From the cell containing the given text, extract its center point as (X, Y) coordinate. 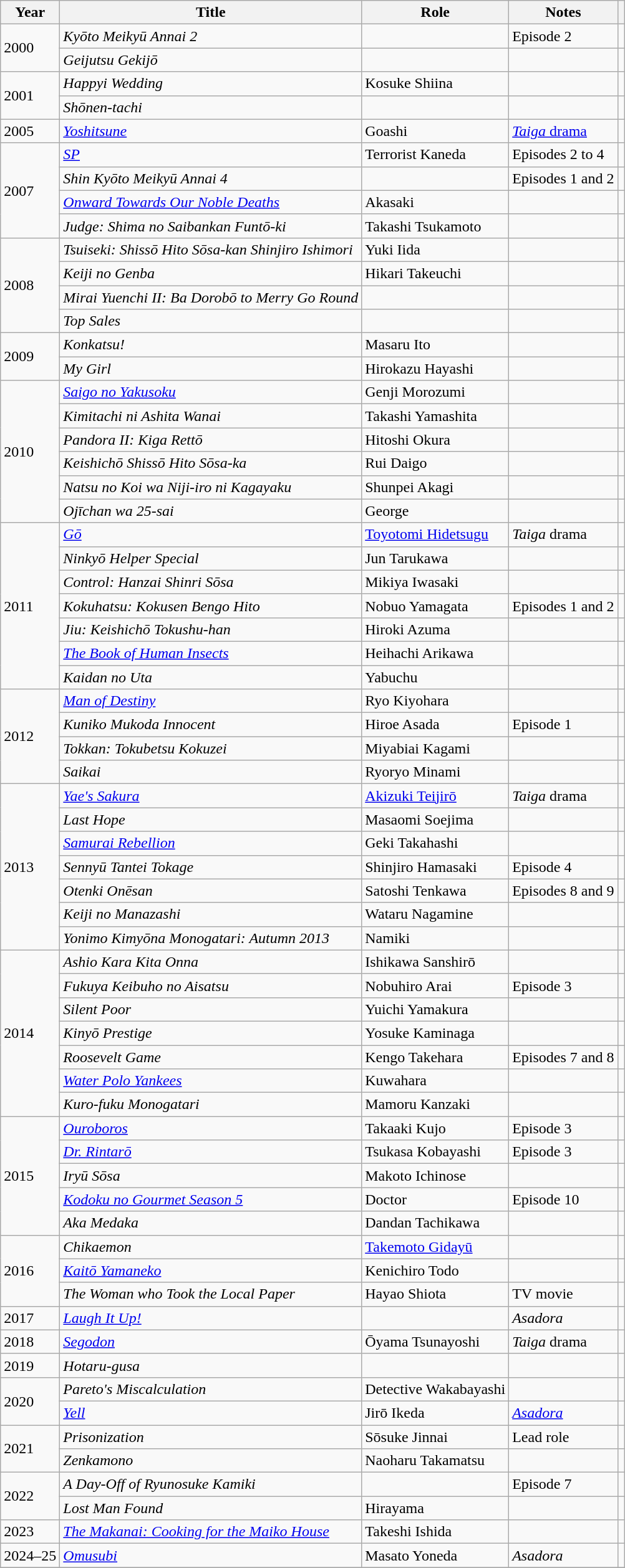
Mikiya Iwasaki (435, 582)
2000 (30, 48)
Yonimo Kimyōna Monogatari: Autumn 2013 (211, 938)
Man of Destiny (211, 701)
The Book of Human Insects (211, 653)
Episodes 7 and 8 (563, 1057)
Toyotomi Hidetsugu (435, 535)
Hiroki Azuma (435, 629)
Ninkyō Helper Special (211, 558)
Aka Medaka (211, 1223)
Namiki (435, 938)
Ishikawa Sanshirō (435, 962)
Control: Hanzai Shinri Sōsa (211, 582)
2015 (30, 1176)
Akizuki Teijirō (435, 796)
Samurai Rebellion (211, 843)
Hayao Shiota (435, 1294)
2021 (30, 1448)
2020 (30, 1401)
Takashi Tsukamoto (435, 226)
Makoto Ichinose (435, 1176)
2008 (30, 285)
Episodes 8 and 9 (563, 891)
2017 (30, 1318)
George (435, 511)
Notes (563, 12)
Shinjiro Hamasaki (435, 867)
Hotaru-gusa (211, 1365)
Top Sales (211, 321)
Title (211, 12)
Episode 4 (563, 867)
Ouroboros (211, 1128)
Satoshi Tenkawa (435, 891)
2012 (30, 737)
Kosuke Shiina (435, 84)
Kodoku no Gourmet Season 5 (211, 1199)
Pareto's Miscalculation (211, 1389)
Doctor (435, 1199)
Otenki Onēsan (211, 891)
Happyi Wedding (211, 84)
Prisonization (211, 1436)
Kuniko Mukoda Innocent (211, 725)
Hirayama (435, 1508)
Jirō Ikeda (435, 1413)
Konkatsu! (211, 345)
Jun Tarukawa (435, 558)
Geijutsu Gekijō (211, 60)
Jiu: Keishichō Tokushu-han (211, 629)
Gō (211, 535)
The Makanai: Cooking for the Maiko House (211, 1532)
Saikai (211, 772)
Kuwahara (435, 1081)
Yuki Iida (435, 249)
Hirokazu Hayashi (435, 369)
Shōnen-tachi (211, 107)
Episodes 2 to 4 (563, 155)
Mamoru Kanzaki (435, 1105)
Masaomi Soejima (435, 820)
2009 (30, 357)
Tsukasa Kobayashi (435, 1152)
Nobuo Yamagata (435, 606)
Akasaki (435, 202)
Shunpei Akagi (435, 487)
2016 (30, 1270)
Ōyama Tsunayoshi (435, 1342)
Kengo Takehara (435, 1057)
2013 (30, 867)
Saigo no Yakusoku (211, 392)
Episode 2 (563, 36)
Iryū Sōsa (211, 1176)
Hikari Takeuchi (435, 273)
Goashi (435, 131)
Keishichō Shissō Hito Sōsa-ka (211, 463)
Yell (211, 1413)
Takeshi Ishida (435, 1532)
Masaru Ito (435, 345)
Kokuhatsu: Kokusen Bengo Hito (211, 606)
Kimitachi ni Ashita Wanai (211, 416)
The Woman who Took the Local Paper (211, 1294)
Dr. Rintarō (211, 1152)
Ryoryo Minami (435, 772)
Kuro-fuku Monogatari (211, 1105)
Episode 1 (563, 725)
Onward Towards Our Noble Deaths (211, 202)
Kyōto Meikyū Annai 2 (211, 36)
Natsu no Koi wa Niji-iro ni Kagayaku (211, 487)
2024–25 (30, 1556)
Nobuhiro Arai (435, 985)
2001 (30, 95)
SP (211, 155)
Roosevelt Game (211, 1057)
Keiji no Manazashi (211, 914)
Kinyō Prestige (211, 1033)
2007 (30, 190)
Tsuiseki: Shissō Hito Sōsa-kan Shinjiro Ishimori (211, 249)
Hitoshi Okura (435, 440)
Wataru Nagamine (435, 914)
Tokkan: Tokubetsu Kokuzei (211, 748)
Dandan Tachikawa (435, 1223)
TV movie (563, 1294)
Ashio Kara Kita Onna (211, 962)
Yosuke Kaminaga (435, 1033)
2019 (30, 1365)
Last Hope (211, 820)
Omusubi (211, 1556)
Episode 10 (563, 1199)
Takaaki Kujo (435, 1128)
My Girl (211, 369)
Shin Kyōto Meikyū Annai 4 (211, 178)
Detective Wakabayashi (435, 1389)
Laugh It Up! (211, 1318)
Episode 7 (563, 1484)
Masato Yoneda (435, 1556)
Kaidan no Uta (211, 677)
Yabuchu (435, 677)
Judge: Shima no Saibankan Funtō-ki (211, 226)
Pandora II: Kiga Rettō (211, 440)
Ryo Kiyohara (435, 701)
Lead role (563, 1436)
2014 (30, 1033)
Year (30, 12)
Water Polo Yankees (211, 1081)
Yuichi Yamakura (435, 1009)
Terrorist Kaneda (435, 155)
Takemoto Gidayū (435, 1247)
Sennyū Tantei Tokage (211, 867)
Rui Daigo (435, 463)
Zenkamono (211, 1461)
Chikaemon (211, 1247)
Takashi Yamashita (435, 416)
Hiroe Asada (435, 725)
Ojīchan wa 25-sai (211, 511)
Miyabiai Kagami (435, 748)
A Day-Off of Ryunosuke Kamiki (211, 1484)
Geki Takahashi (435, 843)
Lost Man Found (211, 1508)
Heihachi Arikawa (435, 653)
2011 (30, 606)
Role (435, 12)
Mirai Yuenchi II: Ba Dorobō to Merry Go Round (211, 298)
Segodon (211, 1342)
Naoharu Takamatsu (435, 1461)
2018 (30, 1342)
Genji Morozumi (435, 392)
Silent Poor (211, 1009)
Fukuya Keibuho no Aisatsu (211, 985)
Keiji no Genba (211, 273)
2010 (30, 452)
2023 (30, 1532)
Kenichiro Todo (435, 1270)
2022 (30, 1496)
Sōsuke Jinnai (435, 1436)
2005 (30, 131)
Kaitō Yamaneko (211, 1270)
Yoshitsune (211, 131)
Yae's Sakura (211, 796)
